Scan for the cell matching the given text and deliver its (X, Y) coordinate at center. 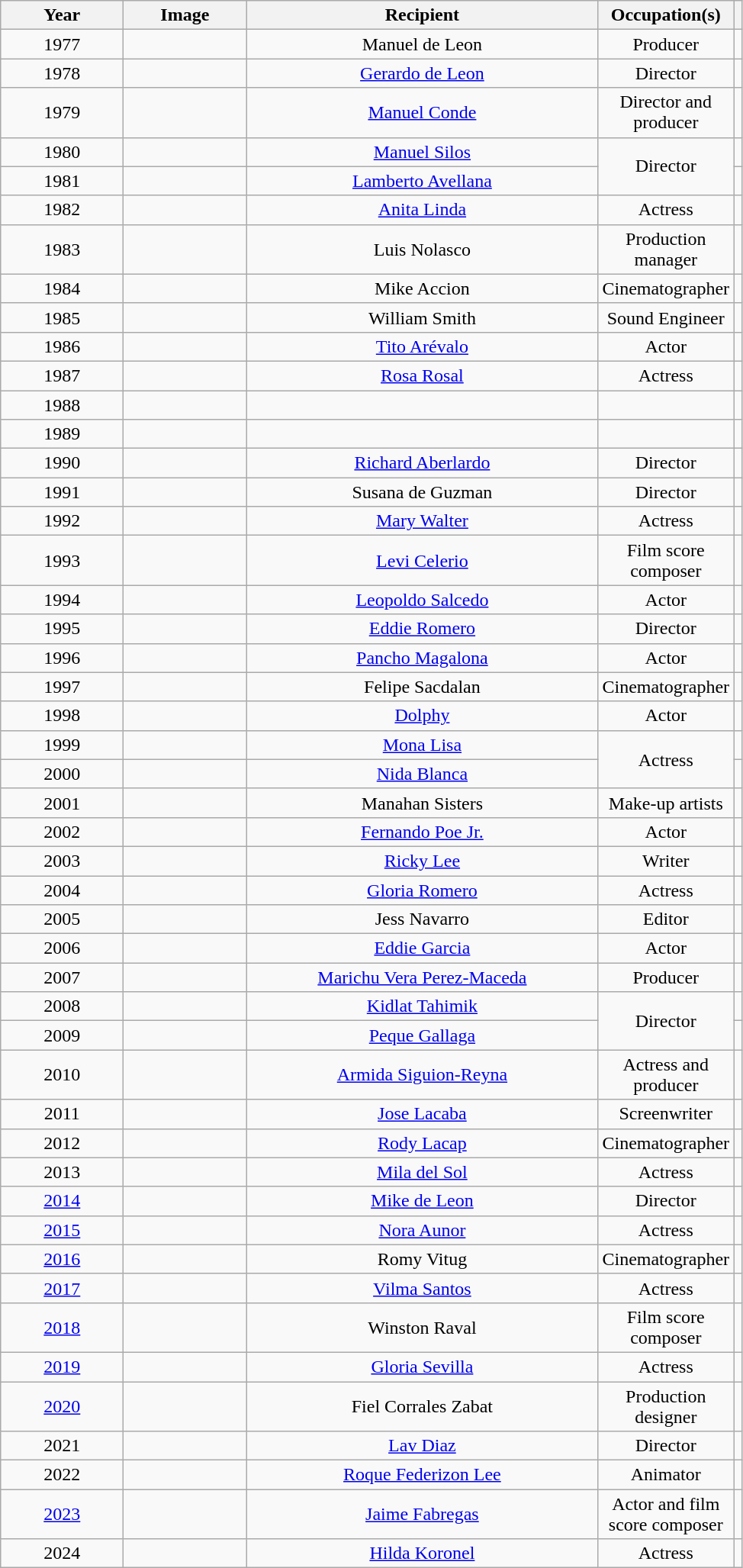
Mona Lisa (423, 745)
1988 (63, 405)
1984 (63, 288)
Felipe Sacdalan (423, 687)
1982 (63, 210)
Production designer (666, 1405)
2003 (63, 861)
2000 (63, 774)
1980 (63, 152)
1993 (63, 560)
1997 (63, 687)
Manahan Sisters (423, 803)
1994 (63, 600)
Rosa Rosal (423, 375)
2002 (63, 832)
Make-up artists (666, 803)
Actress and producer (666, 1074)
Jess Navarro (423, 919)
1987 (63, 375)
Mila del Sol (423, 1172)
Production manager (666, 249)
Susana de Guzman (423, 492)
2015 (63, 1230)
1978 (63, 73)
2017 (63, 1288)
Editor (666, 919)
Jose Lacaba (423, 1114)
William Smith (423, 317)
Luis Nolasco (423, 249)
2006 (63, 948)
Screenwriter (666, 1114)
2023 (63, 1514)
Hilda Koronel (423, 1554)
Recipient (423, 15)
Marichu Vera Perez-Maceda (423, 977)
2010 (63, 1074)
Writer (666, 861)
Kidlat Tahimik (423, 1006)
Gloria Romero (423, 890)
Lamberto Avellana (423, 181)
Mike de Leon (423, 1201)
2011 (63, 1114)
Actor and film score composer (666, 1514)
Richard Aberlardo (423, 463)
Eddie Romero (423, 629)
1985 (63, 317)
1977 (63, 44)
2004 (63, 890)
Mary Walter (423, 521)
Tito Arévalo (423, 346)
1986 (63, 346)
Year (63, 15)
Nora Aunor (423, 1230)
1992 (63, 521)
Rody Lacap (423, 1143)
2001 (63, 803)
Sound Engineer (666, 317)
Vilma Santos (423, 1288)
2009 (63, 1035)
Levi Celerio (423, 560)
Jaime Fabregas (423, 1514)
Winston Raval (423, 1328)
1981 (63, 181)
2012 (63, 1143)
2021 (63, 1446)
Image (185, 15)
Animator (666, 1475)
Armida Siguion-Reyna (423, 1074)
1990 (63, 463)
2020 (63, 1405)
Mike Accion (423, 288)
Manuel Silos (423, 152)
Anita Linda (423, 210)
2019 (63, 1367)
1991 (63, 492)
Peque Gallaga (423, 1035)
Pancho Magalona (423, 658)
Nida Blanca (423, 774)
1995 (63, 629)
2013 (63, 1172)
Gloria Sevilla (423, 1367)
2014 (63, 1201)
1996 (63, 658)
2005 (63, 919)
Fernando Poe Jr. (423, 832)
Romy Vitug (423, 1259)
Dolphy (423, 716)
Eddie Garcia (423, 948)
Ricky Lee (423, 861)
1989 (63, 434)
2018 (63, 1328)
Manuel de Leon (423, 44)
1979 (63, 113)
1999 (63, 745)
Leopoldo Salcedo (423, 600)
Manuel Conde (423, 113)
Director and producer (666, 113)
Roque Federizon Lee (423, 1475)
1998 (63, 716)
2016 (63, 1259)
Occupation(s) (666, 15)
2024 (63, 1554)
1983 (63, 249)
Lav Diaz (423, 1446)
Gerardo de Leon (423, 73)
2008 (63, 1006)
Fiel Corrales Zabat (423, 1405)
2007 (63, 977)
2022 (63, 1475)
